Pinpoint the cell where the given text exists, returning its [X, Y] midpoint coordinate. 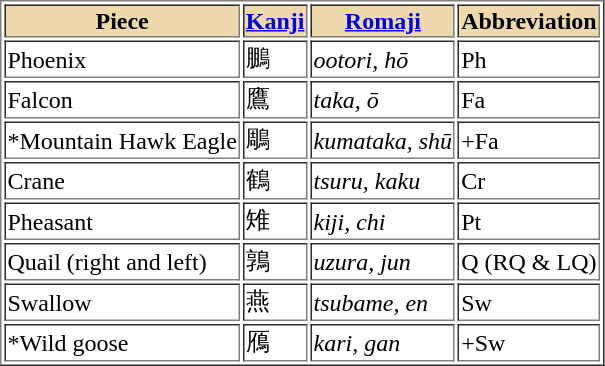
Pheasant [122, 221]
鶴 [276, 181]
Kanji [276, 20]
ootori, hō [382, 59]
+Fa [529, 141]
Ph [529, 59]
燕 [276, 303]
*Wild goose [122, 343]
Pt [529, 221]
Swallow [122, 303]
*Mountain Hawk Eagle [122, 141]
+Sw [529, 343]
kari, gan [382, 343]
Romaji [382, 20]
鷹 [276, 100]
Q (RQ & LQ) [529, 262]
Abbreviation [529, 20]
Falcon [122, 100]
鵬 [276, 59]
雉 [276, 221]
Cr [529, 181]
Quail (right and left) [122, 262]
鶉 [276, 262]
Fa [529, 100]
kiji, chi [382, 221]
Crane [122, 181]
Piece [122, 20]
tsubame, en [382, 303]
taka, ō [382, 100]
鴈 [276, 343]
Phoenix [122, 59]
鵰 [276, 141]
Sw [529, 303]
kumataka, shū [382, 141]
uzura, jun [382, 262]
tsuru, kaku [382, 181]
